Return (x, y) of the center of cell containing provided text 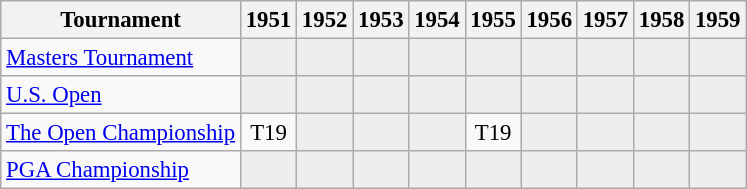
PGA Championship (121, 170)
Tournament (121, 20)
1956 (549, 20)
1959 (718, 20)
1951 (268, 20)
1957 (605, 20)
The Open Championship (121, 133)
1952 (325, 20)
U.S. Open (121, 95)
Masters Tournament (121, 58)
1955 (493, 20)
1958 (661, 20)
1953 (381, 20)
1954 (437, 20)
